Provide the (x, y) coordinate of the cell's center where the given text is located.  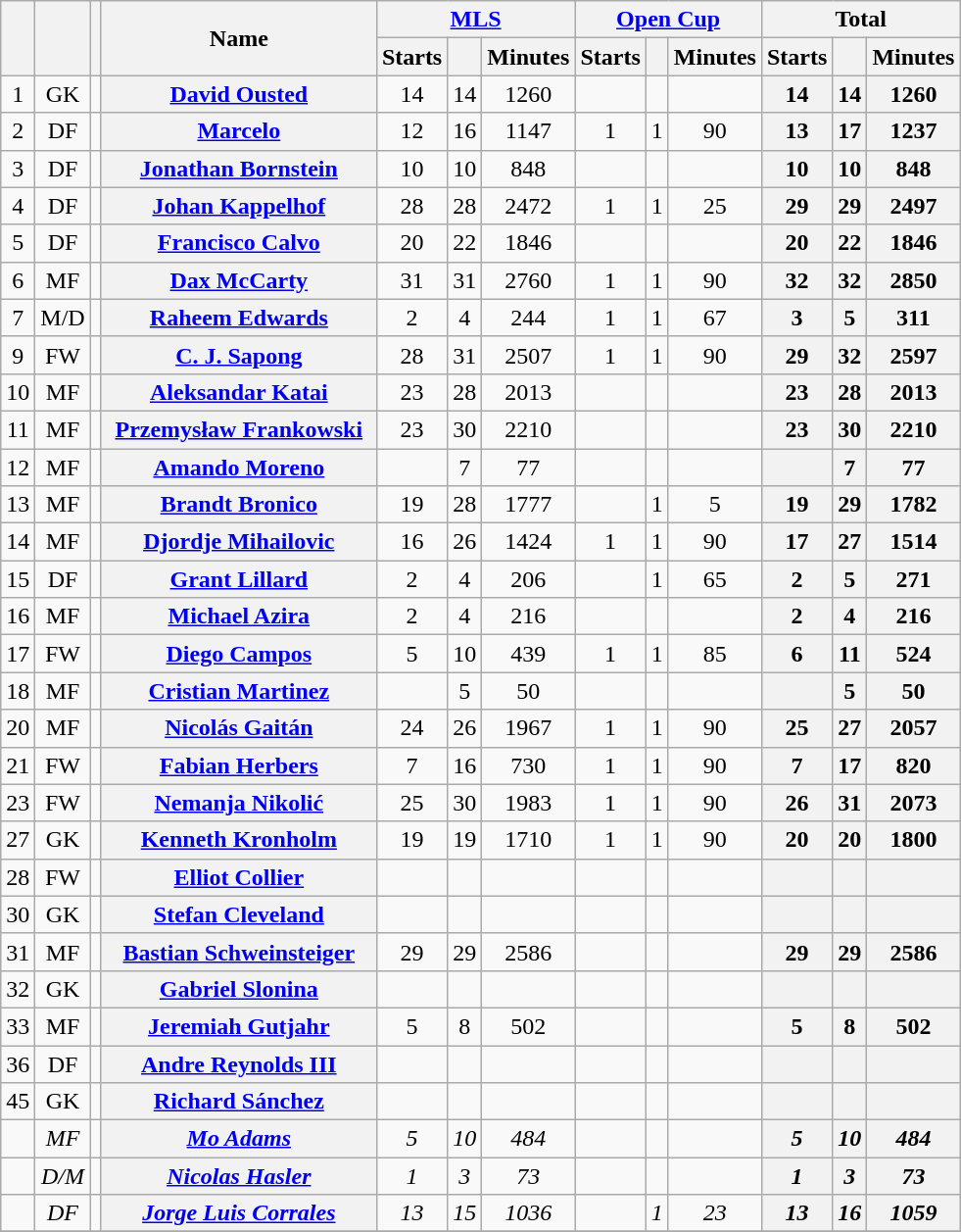
271 (913, 579)
1800 (913, 840)
Djordje Mihailovic (239, 542)
244 (529, 318)
820 (913, 765)
2507 (529, 355)
Michael Azira (239, 616)
Aleksandar Katai (239, 392)
Jorge Luis Corrales (239, 1213)
Elliot Collier (239, 877)
Total (860, 20)
1777 (529, 505)
21 (18, 765)
45 (18, 1102)
Amando Moreno (239, 468)
1710 (529, 840)
Dax McCarty (239, 280)
Marcelo (239, 131)
1983 (529, 803)
Nicolás Gaitán (239, 728)
Raheem Edwards (239, 318)
D/M (63, 1176)
2472 (529, 206)
206 (529, 579)
2597 (913, 355)
311 (913, 318)
M/D (63, 318)
Name (239, 38)
730 (529, 765)
9 (18, 355)
Grant Lillard (239, 579)
Open Cup (668, 20)
Bastian Schweinsteiger (239, 952)
C. J. Sapong (239, 355)
Richard Sánchez (239, 1102)
Nicolas Hasler (239, 1176)
Diego Campos (239, 654)
Kenneth Kronholm (239, 840)
439 (529, 654)
24 (411, 728)
Nemanja Nikolić (239, 803)
2497 (913, 206)
18 (18, 691)
Francisco Calvo (239, 243)
Fabian Herbers (239, 765)
1514 (913, 542)
65 (715, 579)
1237 (913, 131)
Gabriel Slonina (239, 989)
Cristian Martinez (239, 691)
Jonathan Bornstein (239, 169)
1424 (529, 542)
Johan Kappelhof (239, 206)
85 (715, 654)
1147 (529, 131)
2057 (913, 728)
1782 (913, 505)
Stefan Cleveland (239, 914)
Jeremiah Gutjahr (239, 1026)
MLS (476, 20)
1036 (529, 1213)
Brandt Bronico (239, 505)
2760 (529, 280)
1967 (529, 728)
2073 (913, 803)
Andre Reynolds III (239, 1063)
Przemysław Frankowski (239, 429)
524 (913, 654)
2850 (913, 280)
Mo Adams (239, 1139)
1059 (913, 1213)
36 (18, 1063)
David Ousted (239, 94)
67 (715, 318)
33 (18, 1026)
